From the cell containing the given text, extract its center point as [x, y] coordinate. 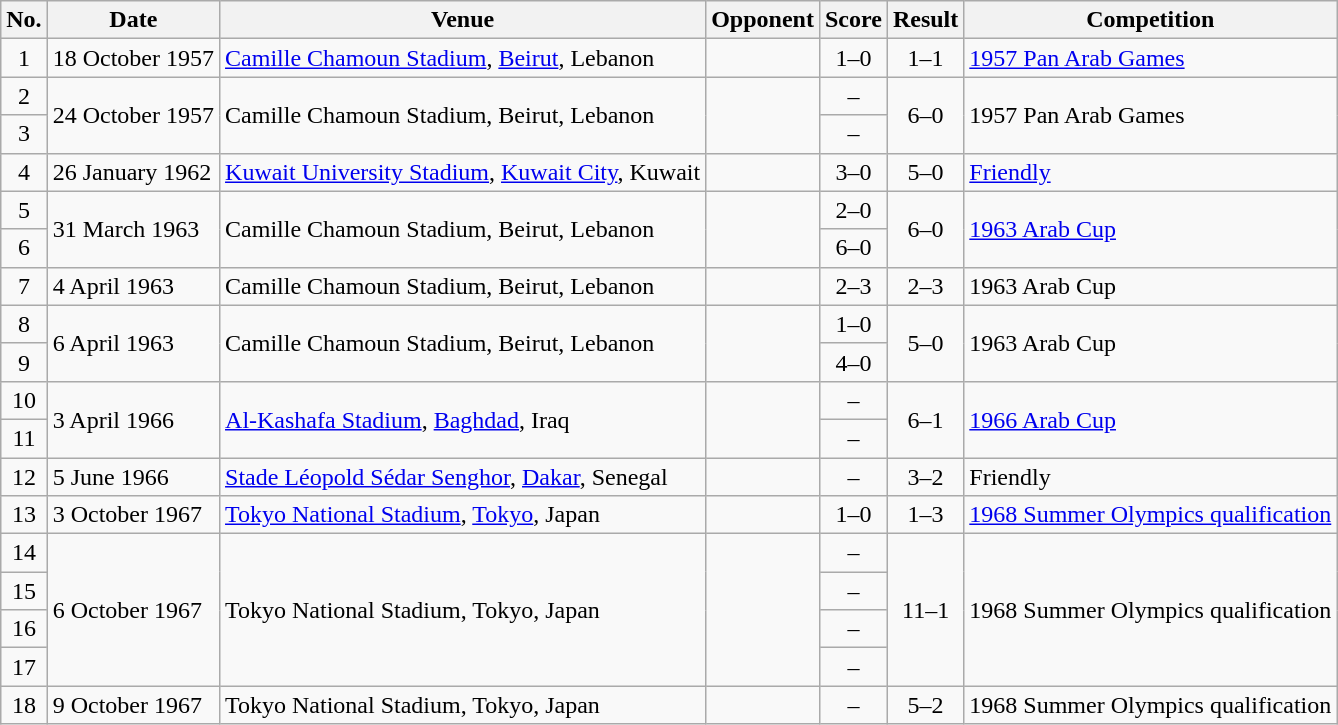
5 [24, 210]
3 [24, 134]
4 April 1963 [133, 286]
18 October 1957 [133, 58]
11–1 [925, 610]
1–1 [925, 58]
18 [24, 705]
Competition [1150, 20]
4 [24, 172]
5–2 [925, 705]
15 [24, 591]
1966 Arab Cup [1150, 419]
2 [24, 96]
5 June 1966 [133, 477]
14 [24, 553]
12 [24, 477]
6–1 [925, 419]
2–0 [853, 210]
1 [24, 58]
31 March 1963 [133, 229]
Score [853, 20]
24 October 1957 [133, 115]
13 [24, 515]
Result [925, 20]
16 [24, 629]
10 [24, 400]
9 [24, 362]
3 April 1966 [133, 419]
8 [24, 324]
Al-Kashafa Stadium, Baghdad, Iraq [463, 419]
1–3 [925, 515]
9 October 1967 [133, 705]
11 [24, 438]
3–0 [853, 172]
7 [24, 286]
Venue [463, 20]
Stade Léopold Sédar Senghor, Dakar, Senegal [463, 477]
6 [24, 248]
Kuwait University Stadium, Kuwait City, Kuwait [463, 172]
3–2 [925, 477]
Date [133, 20]
17 [24, 667]
6 April 1963 [133, 343]
4–0 [853, 362]
No. [24, 20]
Opponent [763, 20]
26 January 1962 [133, 172]
3 October 1967 [133, 515]
6 October 1967 [133, 610]
